Return the (X, Y) coordinate for the center point of the cell that contains the specified text.  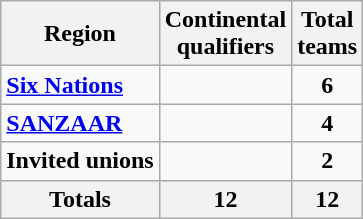
6 (328, 85)
Totals (80, 199)
Invited unions (80, 161)
Continental qualifiers (225, 34)
Six Nations (80, 85)
Region (80, 34)
4 (328, 123)
Total teams (328, 34)
2 (328, 161)
SANZAAR (80, 123)
